Search for the cell housing the specified text and yield its (x, y) center coordinate. 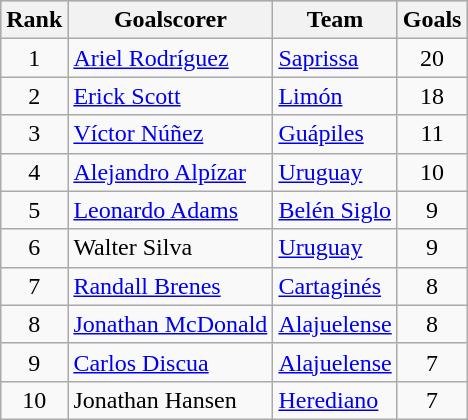
Guápiles (335, 134)
3 (34, 134)
Limón (335, 96)
Walter Silva (170, 248)
Saprissa (335, 58)
Leonardo Adams (170, 210)
Goalscorer (170, 20)
Herediano (335, 400)
1 (34, 58)
Randall Brenes (170, 286)
6 (34, 248)
20 (432, 58)
Ariel Rodríguez (170, 58)
18 (432, 96)
5 (34, 210)
Erick Scott (170, 96)
Team (335, 20)
11 (432, 134)
Carlos Discua (170, 362)
Alejandro Alpízar (170, 172)
Víctor Núñez (170, 134)
Jonathan McDonald (170, 324)
2 (34, 96)
Cartaginés (335, 286)
Rank (34, 20)
Jonathan Hansen (170, 400)
4 (34, 172)
Belén Siglo (335, 210)
Goals (432, 20)
